Scan for the cell matching the given text and deliver its (x, y) coordinate at center. 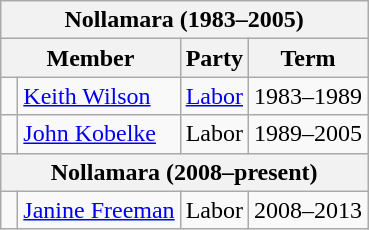
Party (214, 58)
Member (90, 58)
Keith Wilson (99, 96)
2008–2013 (308, 210)
Nollamara (1983–2005) (184, 20)
John Kobelke (99, 134)
Nollamara (2008–present) (184, 172)
1983–1989 (308, 96)
1989–2005 (308, 134)
Janine Freeman (99, 210)
Term (308, 58)
